Output the (x, y) coordinate of the center of the cell containing the given text.  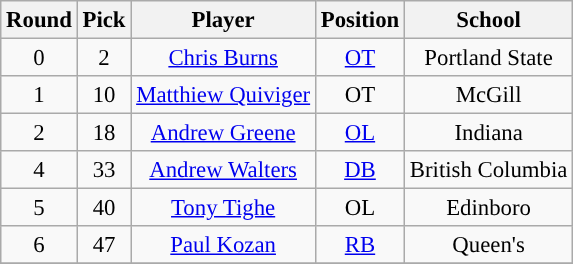
Queen's (489, 245)
Indiana (489, 133)
10 (104, 95)
Round (39, 20)
47 (104, 245)
4 (39, 170)
Andrew Greene (224, 133)
Player (224, 20)
Position (360, 20)
Tony Tighe (224, 208)
33 (104, 170)
British Columbia (489, 170)
18 (104, 133)
6 (39, 245)
DB (360, 170)
1 (39, 95)
Pick (104, 20)
5 (39, 208)
Chris Burns (224, 58)
School (489, 20)
40 (104, 208)
Edinboro (489, 208)
RB (360, 245)
Andrew Walters (224, 170)
0 (39, 58)
Portland State (489, 58)
McGill (489, 95)
Paul Kozan (224, 245)
Matthiew Quiviger (224, 95)
